Find where the given text appears and provide that cell's center as (x, y) coordinate. 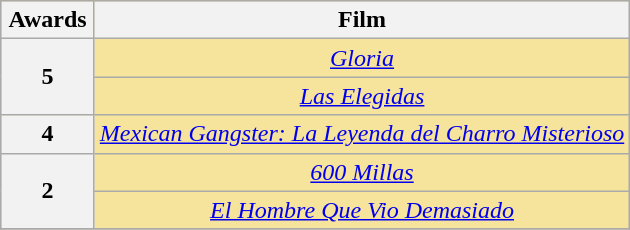
5 (48, 77)
4 (48, 134)
600 Millas (362, 172)
Mexican Gangster: La Leyenda del Charro Misterioso (362, 134)
Awards (48, 20)
Las Elegidas (362, 96)
El Hombre Que Vio Demasiado (362, 210)
Gloria (362, 58)
Film (362, 20)
2 (48, 191)
